Extract the (x, y) coordinate from the center of the cell holding the provided text.  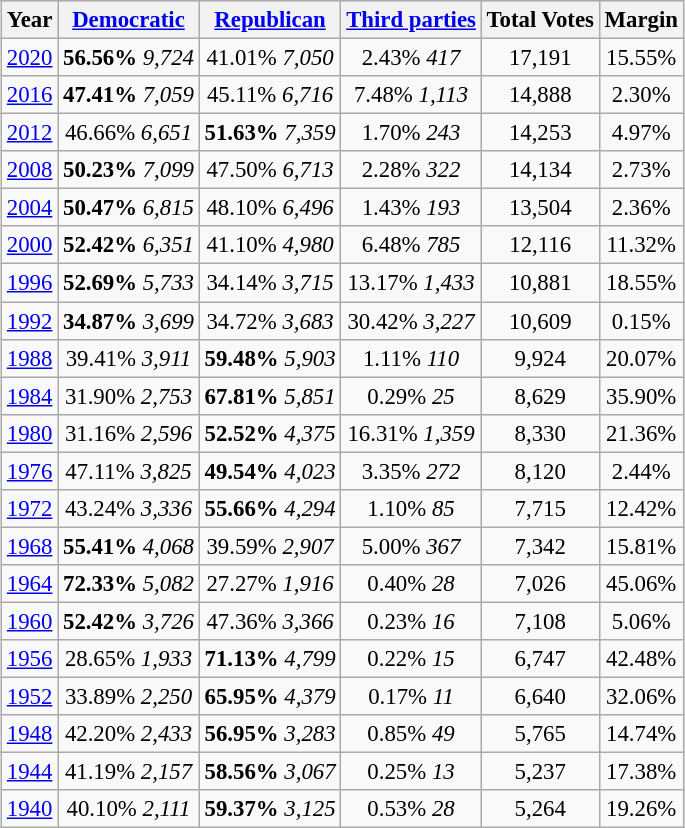
33.89% 2,250 (129, 697)
67.81% 5,851 (270, 396)
32.06% (641, 697)
12,116 (540, 245)
1988 (30, 358)
1940 (30, 809)
52.52% 4,375 (270, 433)
45.06% (641, 584)
48.10% 6,496 (270, 208)
47.11% 3,825 (129, 471)
39.41% 3,911 (129, 358)
55.66% 4,294 (270, 509)
10,609 (540, 321)
Total Votes (540, 20)
1972 (30, 509)
15.81% (641, 546)
3.35% 272 (411, 471)
56.56% 9,724 (129, 58)
1956 (30, 659)
59.37% 3,125 (270, 809)
19.26% (641, 809)
1.11% 110 (411, 358)
Year (30, 20)
2.43% 417 (411, 58)
1964 (30, 584)
51.63% 7,359 (270, 133)
8,629 (540, 396)
5,237 (540, 772)
10,881 (540, 283)
47.36% 3,366 (270, 621)
1944 (30, 772)
1.10% 85 (411, 509)
2004 (30, 208)
9,924 (540, 358)
49.54% 4,023 (270, 471)
6.48% 785 (411, 245)
Margin (641, 20)
1.70% 243 (411, 133)
52.42% 3,726 (129, 621)
14,888 (540, 95)
2.44% (641, 471)
1992 (30, 321)
1996 (30, 283)
0.40% 28 (411, 584)
2012 (30, 133)
55.41% 4,068 (129, 546)
41.10% 4,980 (270, 245)
46.66% 6,651 (129, 133)
14,134 (540, 170)
17,191 (540, 58)
6,640 (540, 697)
0.15% (641, 321)
42.20% 2,433 (129, 734)
2016 (30, 95)
2.30% (641, 95)
41.19% 2,157 (129, 772)
43.24% 3,336 (129, 509)
31.16% 2,596 (129, 433)
40.10% 2,111 (129, 809)
39.59% 2,907 (270, 546)
7,108 (540, 621)
1980 (30, 433)
0.23% 16 (411, 621)
20.07% (641, 358)
12.42% (641, 509)
1.43% 193 (411, 208)
16.31% 1,359 (411, 433)
11.32% (641, 245)
47.41% 7,059 (129, 95)
2.28% 322 (411, 170)
65.95% 4,379 (270, 697)
Republican (270, 20)
56.95% 3,283 (270, 734)
59.48% 5,903 (270, 358)
7,715 (540, 509)
17.38% (641, 772)
0.25% 13 (411, 772)
7,342 (540, 546)
52.42% 6,351 (129, 245)
5,765 (540, 734)
1984 (30, 396)
4.97% (641, 133)
7.48% 1,113 (411, 95)
50.47% 6,815 (129, 208)
1976 (30, 471)
8,120 (540, 471)
0.85% 49 (411, 734)
71.13% 4,799 (270, 659)
35.90% (641, 396)
2.36% (641, 208)
0.17% 11 (411, 697)
13.17% 1,433 (411, 283)
31.90% 2,753 (129, 396)
13,504 (540, 208)
2.73% (641, 170)
1948 (30, 734)
42.48% (641, 659)
7,026 (540, 584)
0.53% 28 (411, 809)
8,330 (540, 433)
28.65% 1,933 (129, 659)
1952 (30, 697)
0.22% 15 (411, 659)
14,253 (540, 133)
2008 (30, 170)
45.11% 6,716 (270, 95)
2020 (30, 58)
5.00% 367 (411, 546)
50.23% 7,099 (129, 170)
5,264 (540, 809)
52.69% 5,733 (129, 283)
41.01% 7,050 (270, 58)
21.36% (641, 433)
58.56% 3,067 (270, 772)
72.33% 5,082 (129, 584)
Third parties (411, 20)
1960 (30, 621)
15.55% (641, 58)
Democratic (129, 20)
47.50% 6,713 (270, 170)
1968 (30, 546)
34.72% 3,683 (270, 321)
6,747 (540, 659)
34.87% 3,699 (129, 321)
30.42% 3,227 (411, 321)
0.29% 25 (411, 396)
34.14% 3,715 (270, 283)
18.55% (641, 283)
27.27% 1,916 (270, 584)
14.74% (641, 734)
2000 (30, 245)
5.06% (641, 621)
